Output the [X, Y] coordinate of the center of the cell containing the given text.  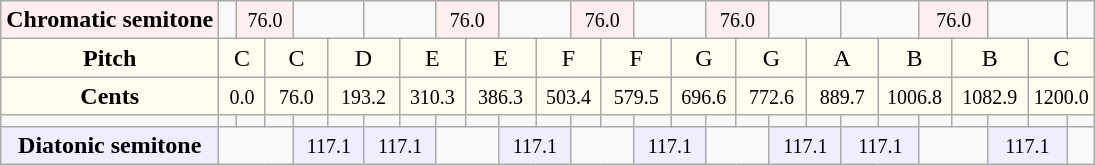
A [842, 58]
Cents [110, 96]
1200.0 [1061, 96]
696.6 [704, 96]
Diatonic semitone [110, 145]
0.0 [242, 96]
579.5 [636, 96]
1082.9 [990, 96]
772.6 [771, 96]
1006.8 [914, 96]
Chromatic semitone [110, 20]
Pitch [110, 58]
D [364, 58]
889.7 [842, 96]
193.2 [364, 96]
310.3 [432, 96]
503.4 [568, 96]
386.3 [500, 96]
